Extract the (x, y) coordinate from the center of the cell holding the provided text.  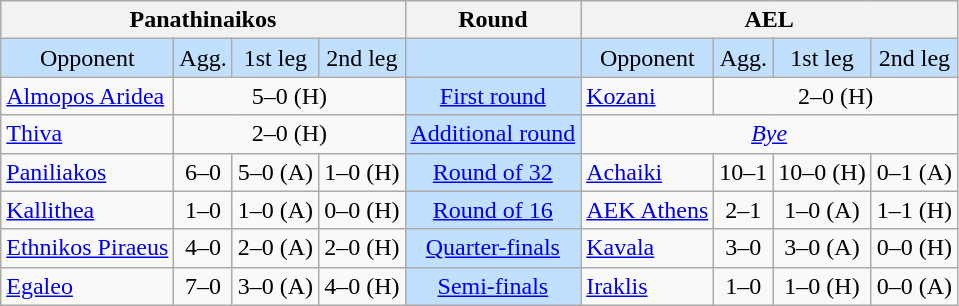
1–1 (H) (914, 210)
Achaiki (648, 172)
Kallithea (88, 210)
5–0 (A) (275, 172)
2–0 (A) (275, 248)
10–1 (744, 172)
0–0 (A) (914, 286)
4–0 (H) (362, 286)
2–1 (744, 210)
10–0 (H) (822, 172)
0–1 (A) (914, 172)
First round (493, 96)
Bye (770, 134)
3–0 (744, 248)
Semi-finals (493, 286)
Iraklis (648, 286)
Thiva (88, 134)
6–0 (203, 172)
Kavala (648, 248)
Ethnikos Piraeus (88, 248)
Kozani (648, 96)
AEK Athens (648, 210)
Quarter-finals (493, 248)
Round of 32 (493, 172)
Additional round (493, 134)
Panathinaikos (203, 20)
Paniliakos (88, 172)
AEL (770, 20)
7–0 (203, 286)
5–0 (H) (290, 96)
Round (493, 20)
Round of 16 (493, 210)
4–0 (203, 248)
Almopos Aridea (88, 96)
Egaleo (88, 286)
